Scan for the cell matching the given text and deliver its [X, Y] coordinate at center. 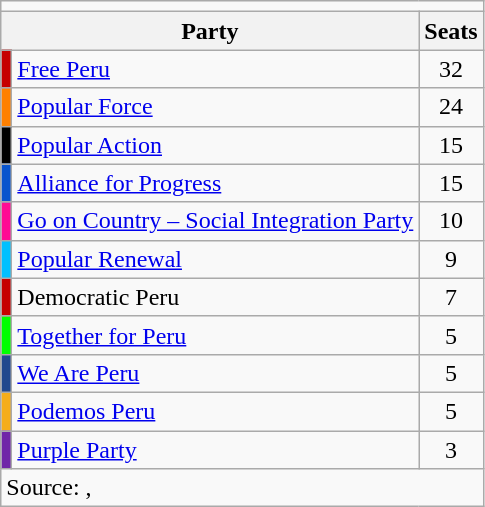
Popular Action [216, 145]
9 [451, 259]
Together for Peru [216, 335]
Free Peru [216, 69]
32 [451, 69]
Purple Party [216, 449]
Alliance for Progress [216, 183]
10 [451, 221]
Go on Country – Social Integration Party [216, 221]
Source: , [242, 488]
Popular Force [216, 107]
3 [451, 449]
Party [210, 31]
Seats [451, 31]
Podemos Peru [216, 411]
Democratic Peru [216, 297]
7 [451, 297]
24 [451, 107]
We Are Peru [216, 373]
Popular Renewal [216, 259]
